Pinpoint the cell where the given text exists, returning its (x, y) midpoint coordinate. 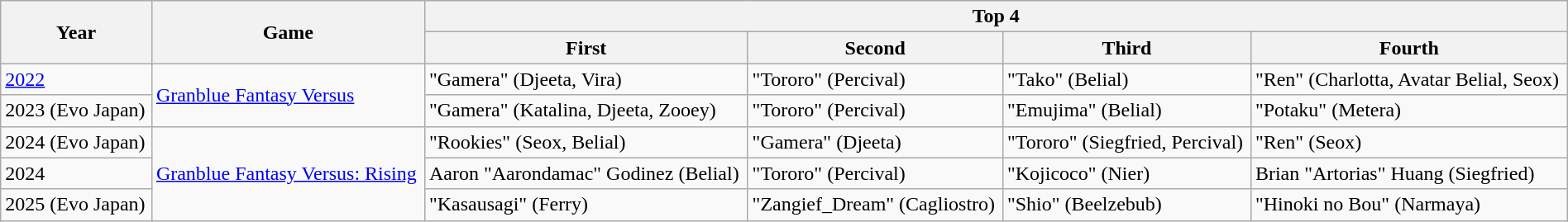
"Shio" (Beelzebub) (1126, 205)
"Gamera" (Djeeta) (875, 142)
"Gamera" (Katalina, Djeeta, Zooey) (586, 111)
2025 (Evo Japan) (76, 205)
Brian "Artorias" Huang (Siegfried) (1409, 173)
"Gamera" (Djeeta, Vira) (586, 79)
Game (288, 32)
Granblue Fantasy Versus (288, 95)
"Rookies" (Seox, Belial) (586, 142)
"Emujima" (Belial) (1126, 111)
"Kojicoco" (Nier) (1126, 173)
"Ren" (Charlotta, Avatar Belial, Seox) (1409, 79)
First (586, 48)
2023 (Evo Japan) (76, 111)
2022 (76, 79)
"Potaku" (Metera) (1409, 111)
Second (875, 48)
Fourth (1409, 48)
"Kasausagi" (Ferry) (586, 205)
Granblue Fantasy Versus: Rising (288, 173)
"Tororo" (Siegfried, Percival) (1126, 142)
"Hinoki no Bou" (Narmaya) (1409, 205)
2024 (Evo Japan) (76, 142)
"Zangief_Dream" (Cagliostro) (875, 205)
2024 (76, 173)
"Ren" (Seox) (1409, 142)
Aaron "Aarondamac" Godinez (Belial) (586, 173)
"Tako" (Belial) (1126, 79)
Year (76, 32)
Top 4 (996, 17)
Third (1126, 48)
